Provide the [X, Y] coordinate of the cell's center where the given text is located.  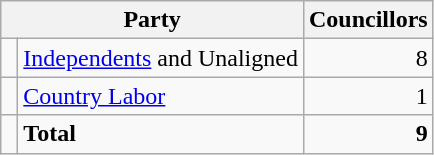
8 [368, 58]
Party [152, 20]
Total [161, 134]
Independents and Unaligned [161, 58]
9 [368, 134]
1 [368, 96]
Councillors [368, 20]
Country Labor [161, 96]
